Pinpoint the cell where the given text exists, returning its (X, Y) midpoint coordinate. 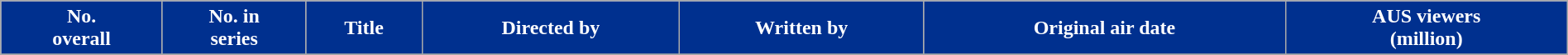
AUS viewers (million) (1426, 28)
Written by (801, 28)
No. overall (82, 28)
Directed by (551, 28)
Original air date (1105, 28)
Title (364, 28)
No. inseries (233, 28)
